Locate the cell with the specified text and output its (X, Y) center coordinate. 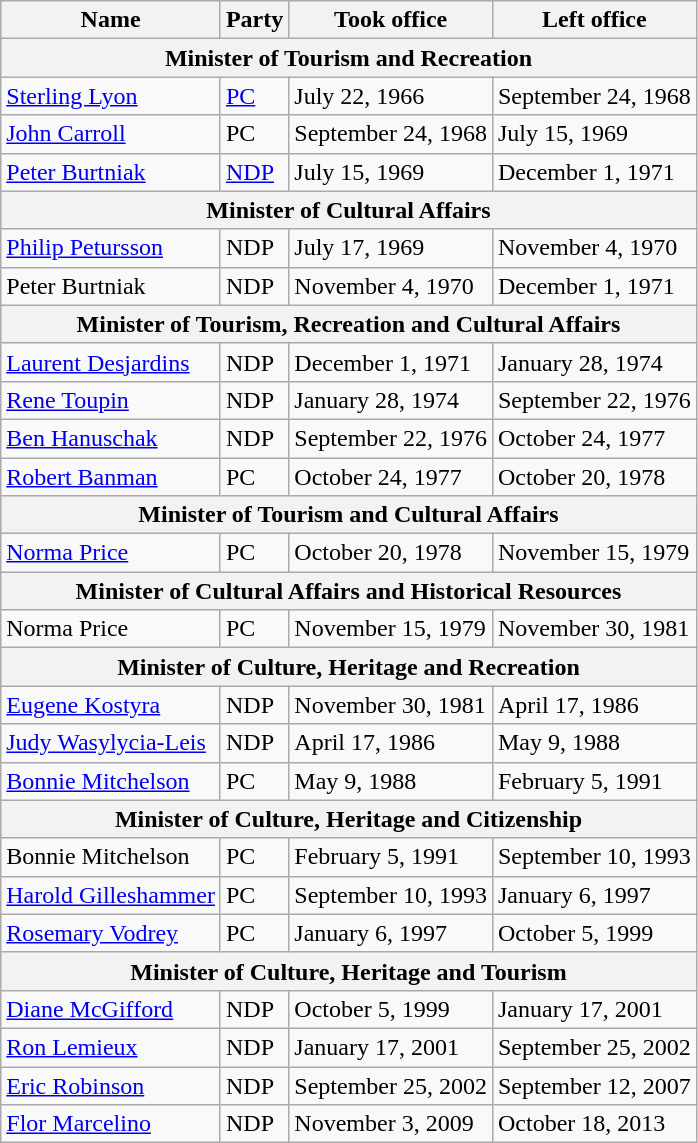
Name (111, 20)
Party (254, 20)
Ron Lemieux (111, 1047)
Minister of Tourism and Recreation (348, 58)
Diane McGifford (111, 1009)
Minister of Culture, Heritage and Recreation (348, 667)
Rosemary Vodrey (111, 933)
Minister of Tourism, Recreation and Cultural Affairs (348, 324)
Judy Wasylycia-Leis (111, 743)
Flor Marcelino (111, 1124)
Minister of Cultural Affairs (348, 210)
Took office (391, 20)
Robert Banman (111, 477)
Rene Toupin (111, 400)
July 17, 1969 (391, 248)
Eugene Kostyra (111, 705)
November 3, 2009 (391, 1124)
Minister of Culture, Heritage and Tourism (348, 971)
July 22, 1966 (391, 96)
Minister of Tourism and Cultural Affairs (348, 515)
Minister of Culture, Heritage and Citizenship (348, 819)
September 12, 2007 (594, 1085)
Left office (594, 20)
John Carroll (111, 134)
Eric Robinson (111, 1085)
Laurent Desjardins (111, 362)
October 18, 2013 (594, 1124)
Sterling Lyon (111, 96)
Harold Gilleshammer (111, 895)
Minister of Cultural Affairs and Historical Resources (348, 591)
Philip Petursson (111, 248)
Ben Hanuschak (111, 438)
